Find where the given text appears and provide that cell's center as (x, y) coordinate. 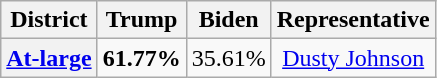
61.77% (142, 58)
Representative (353, 20)
Trump (142, 20)
35.61% (228, 58)
Dusty Johnson (353, 58)
District (49, 20)
At-large (49, 58)
Biden (228, 20)
